Find where the given text appears and provide that cell's center as (X, Y) coordinate. 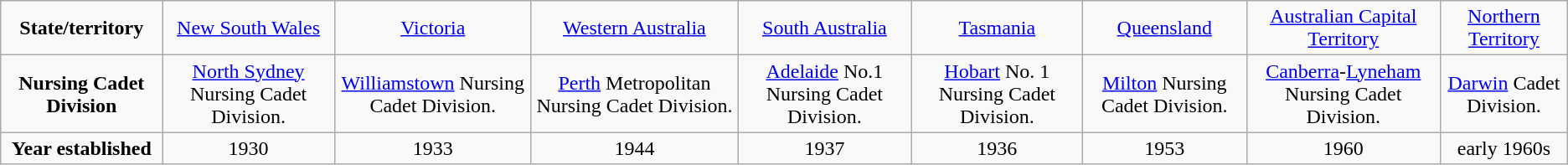
Australian Capital Territory (1344, 28)
1960 (1344, 148)
Tasmania (997, 28)
South Australia (825, 28)
1930 (248, 148)
Victoria (432, 28)
Hobart No. 1 Nursing Cadet Division. (997, 94)
Perth Metropolitan Nursing Cadet Division. (634, 94)
Nursing Cadet Division (82, 94)
Western Australia (634, 28)
Williamstown Nursing Cadet Division. (432, 94)
North Sydney Nursing Cadet Division. (248, 94)
1933 (432, 148)
1937 (825, 148)
Adelaide No.1 Nursing Cadet Division. (825, 94)
Northern Territory (1504, 28)
early 1960s (1504, 148)
Canberra-Lyneham Nursing Cadet Division. (1344, 94)
New South Wales (248, 28)
State/territory (82, 28)
1936 (997, 148)
1944 (634, 148)
Milton Nursing Cadet Division. (1164, 94)
Darwin Cadet Division. (1504, 94)
Year established (82, 148)
1953 (1164, 148)
Queensland (1164, 28)
